For the text-containing cell, return its midpoint in [X, Y] coordinate format. 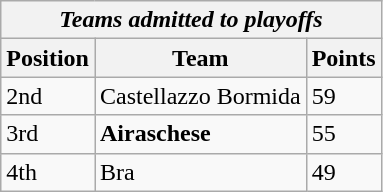
Position [48, 58]
Bra [200, 172]
3rd [48, 134]
4th [48, 172]
55 [344, 134]
49 [344, 172]
Airaschese [200, 134]
Points [344, 58]
Castellazzo Bormida [200, 96]
Teams admitted to playoffs [191, 20]
2nd [48, 96]
Team [200, 58]
59 [344, 96]
